Capture the cell that displays the provided text and extract its (X, Y) central coordinate. 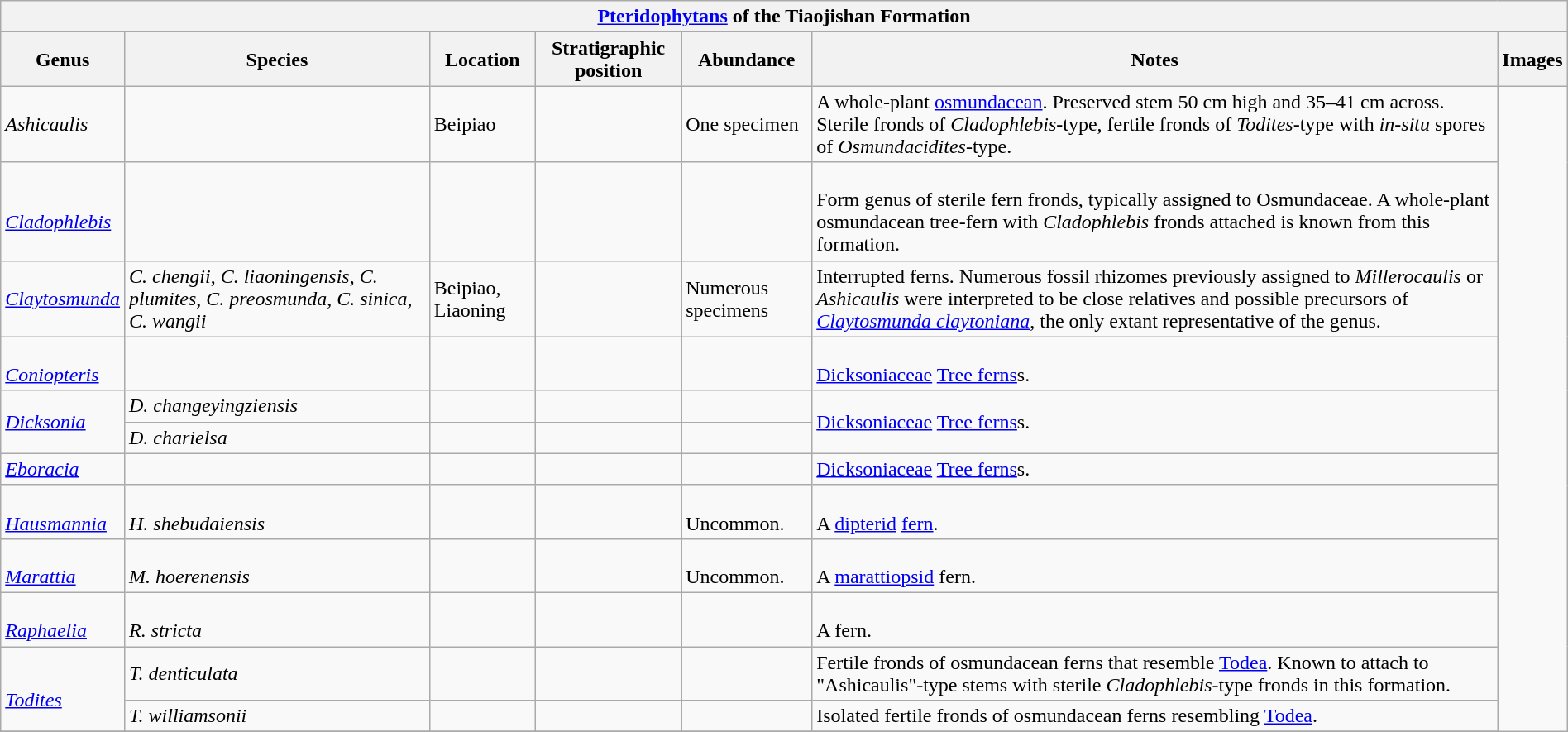
Eboracia (63, 469)
M. hoerenensis (276, 566)
Stratigraphic position (608, 60)
R. stricta (276, 619)
Beipiao (482, 124)
D. changeyingziensis (276, 406)
A marattiopsid fern. (1154, 566)
Claytosmunda (63, 299)
Numerous specimens (747, 299)
Location (482, 60)
Raphaelia (63, 619)
Todites (63, 690)
Cladophlebis (63, 212)
Ashicaulis (63, 124)
A dipterid fern. (1154, 511)
T. denticulata (276, 673)
Coniopteris (63, 364)
Hausmannia (63, 511)
Notes (1154, 60)
H. shebudaiensis (276, 511)
A fern. (1154, 619)
Images (1532, 60)
T. williamsonii (276, 716)
Pteridophytans of the Tiaojishan Formation (784, 17)
C. chengii, C. liaoningensis, C. plumites, C. preosmunda, C. sinica, C. wangii (276, 299)
Species (276, 60)
Beipiao, Liaoning (482, 299)
Abundance (747, 60)
Dicksonia (63, 422)
Genus (63, 60)
One specimen (747, 124)
D. charielsa (276, 438)
Isolated fertile fronds of osmundacean ferns resembling Todea. (1154, 716)
Marattia (63, 566)
